Return [X, Y] of the center of cell containing provided text 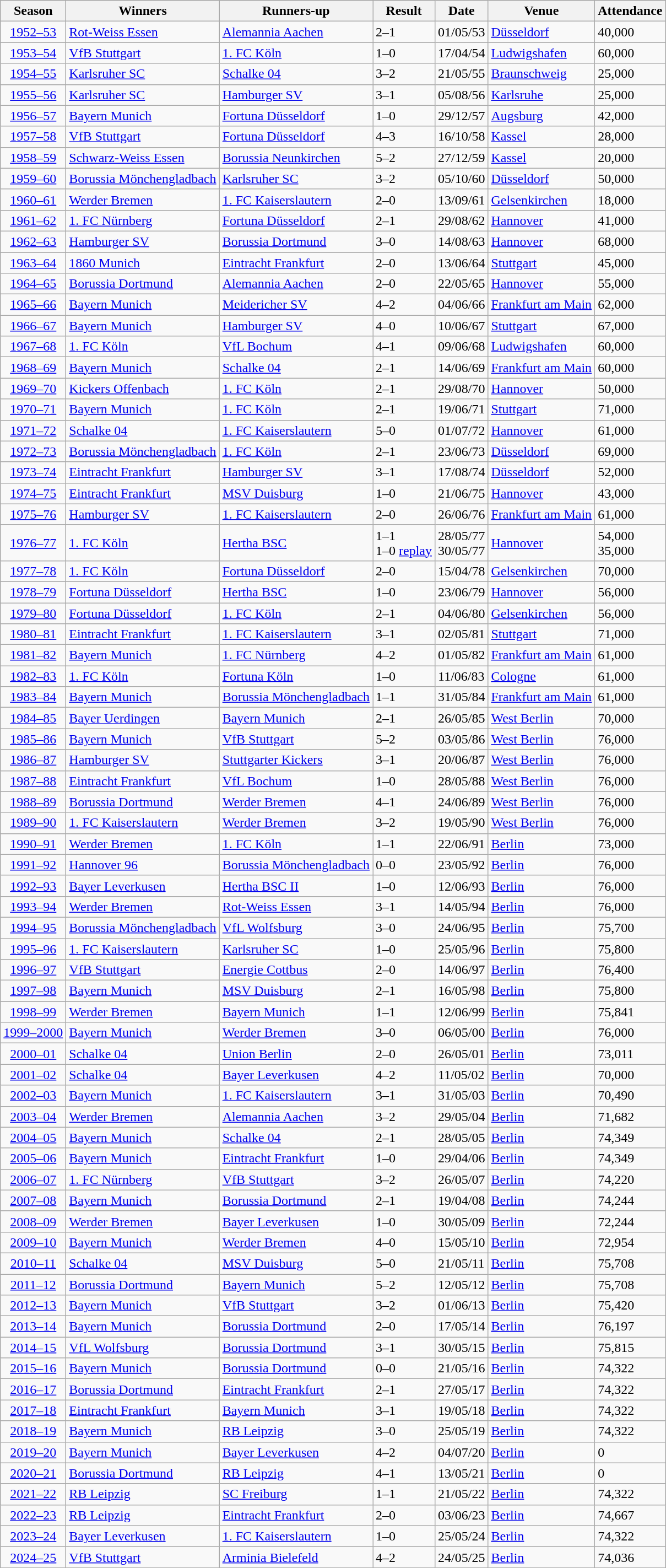
1956–57 [33, 116]
1975–76 [33, 514]
76,400 [630, 970]
1860 Munich [143, 263]
1970–71 [33, 409]
52,000 [630, 472]
29/12/57 [462, 116]
1978–79 [33, 592]
2005–06 [33, 1159]
1995–96 [33, 949]
68,000 [630, 241]
25/05/24 [462, 1536]
03/05/86 [462, 739]
04/07/20 [462, 1452]
1953–54 [33, 53]
2021–22 [33, 1494]
17/05/14 [462, 1327]
1954–55 [33, 74]
Winners [143, 11]
73,000 [630, 844]
71,682 [630, 1117]
21/05/16 [462, 1368]
1988–89 [33, 802]
1973–74 [33, 472]
26/05/07 [462, 1179]
21/06/75 [462, 493]
24/06/95 [462, 928]
1997–98 [33, 991]
17/04/54 [462, 53]
2004–05 [33, 1138]
13/05/21 [462, 1473]
11/06/83 [462, 676]
05/10/60 [462, 179]
16/10/58 [462, 137]
23/06/73 [462, 451]
05/08/56 [462, 95]
14/05/94 [462, 907]
16/05/98 [462, 991]
12/06/99 [462, 1012]
Result [403, 11]
1960–61 [33, 200]
03/06/23 [462, 1515]
1982–83 [33, 676]
75,841 [630, 1012]
1964–65 [33, 284]
Attendance [630, 11]
14/08/63 [462, 241]
45,000 [630, 263]
13/09/61 [462, 200]
29/05/04 [462, 1117]
43,000 [630, 493]
74,036 [630, 1557]
29/04/06 [462, 1159]
2003–04 [33, 1117]
01/06/13 [462, 1306]
26/06/76 [462, 514]
1991–92 [33, 865]
Cologne [542, 676]
74,220 [630, 1179]
40,000 [630, 32]
1990–91 [33, 844]
2016–17 [33, 1389]
19/06/71 [462, 409]
1984–85 [33, 718]
2010–11 [33, 1263]
2014–15 [33, 1348]
2015–16 [33, 1368]
4–3 [403, 137]
75,420 [630, 1306]
1952–53 [33, 32]
Season [33, 11]
74,244 [630, 1200]
2012–13 [33, 1306]
1963–64 [33, 263]
42,000 [630, 116]
1976–77 [33, 542]
1979–80 [33, 613]
19/05/90 [462, 823]
21/05/11 [462, 1263]
69,000 [630, 451]
2000–01 [33, 1054]
76,197 [630, 1327]
26/05/85 [462, 718]
28/05/7730/05/77 [462, 542]
21/05/22 [462, 1494]
15/04/78 [462, 571]
1985–86 [33, 739]
1981–82 [33, 655]
31/05/03 [462, 1096]
09/06/68 [462, 347]
1999–2000 [33, 1033]
27/12/59 [462, 158]
67,000 [630, 326]
23/06/79 [462, 592]
Fortuna Köln [296, 676]
1998–99 [33, 1012]
Union Berlin [296, 1054]
15/05/10 [462, 1242]
75,815 [630, 1348]
19/04/08 [462, 1200]
1958–59 [33, 158]
74,667 [630, 1515]
1969–70 [33, 389]
Borussia Neunkirchen [296, 158]
11/05/02 [462, 1075]
06/05/00 [462, 1033]
10/06/67 [462, 326]
1974–75 [33, 493]
02/05/81 [462, 634]
25/05/19 [462, 1431]
Hertha BSC II [296, 886]
2017–18 [33, 1410]
Augsburg [542, 116]
20,000 [630, 158]
1989–90 [33, 823]
29/08/70 [462, 389]
1993–94 [33, 907]
1957–58 [33, 137]
2001–02 [33, 1075]
2007–08 [33, 1200]
21/05/55 [462, 74]
1971–72 [33, 430]
41,000 [630, 220]
Schwarz-Weiss Essen [143, 158]
Karlsruhe [542, 95]
12/05/12 [462, 1285]
55,000 [630, 284]
2009–10 [33, 1242]
72,954 [630, 1242]
30/05/15 [462, 1348]
54,00035,000 [630, 542]
Date [462, 11]
12/06/93 [462, 886]
28/05/05 [462, 1138]
73,011 [630, 1054]
2019–20 [33, 1452]
1959–60 [33, 179]
2020–21 [33, 1473]
1961–62 [33, 220]
23/05/92 [462, 865]
1962–63 [33, 241]
2013–14 [33, 1327]
1992–93 [33, 886]
Braunschweig [542, 74]
1987–88 [33, 781]
Bayer Uerdingen [143, 718]
19/05/18 [462, 1410]
1983–84 [33, 697]
20/06/87 [462, 760]
01/07/72 [462, 430]
26/05/01 [462, 1054]
2006–07 [33, 1179]
2023–24 [33, 1536]
30/05/09 [462, 1221]
01/05/53 [462, 32]
1996–97 [33, 970]
22/05/65 [462, 284]
1972–73 [33, 451]
2018–19 [33, 1431]
Stuttgarter Kickers [296, 760]
29/08/62 [462, 220]
1955–56 [33, 95]
Venue [542, 11]
62,000 [630, 305]
04/06/80 [462, 613]
1977–78 [33, 571]
14/06/97 [462, 970]
SC Freiburg [296, 1494]
75,700 [630, 928]
1966–67 [33, 326]
22/06/91 [462, 844]
17/08/74 [462, 472]
01/05/82 [462, 655]
2011–12 [33, 1285]
72,244 [630, 1221]
1968–69 [33, 368]
Energie Cottbus [296, 970]
14/06/69 [462, 368]
1986–87 [33, 760]
1–1 1–0 replay [403, 542]
1965–66 [33, 305]
25/05/96 [462, 949]
Hannover 96 [143, 865]
Arminia Bielefeld [296, 1557]
28,000 [630, 137]
24/05/25 [462, 1557]
2002–03 [33, 1096]
1967–68 [33, 347]
Kickers Offenbach [143, 389]
13/06/64 [462, 263]
27/05/17 [462, 1389]
Meidericher SV [296, 305]
2008–09 [33, 1221]
18,000 [630, 200]
70,490 [630, 1096]
24/06/89 [462, 802]
2022–23 [33, 1515]
2024–25 [33, 1557]
04/06/66 [462, 305]
31/05/84 [462, 697]
28/05/88 [462, 781]
1994–95 [33, 928]
1980–81 [33, 634]
Runners-up [296, 11]
